Scan for the cell matching the given text and deliver its [X, Y] coordinate at center. 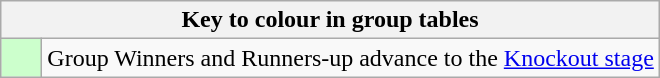
Group Winners and Runners-up advance to the Knockout stage [351, 58]
Key to colour in group tables [330, 20]
